Pinpoint the cell where the given text exists, returning its [X, Y] midpoint coordinate. 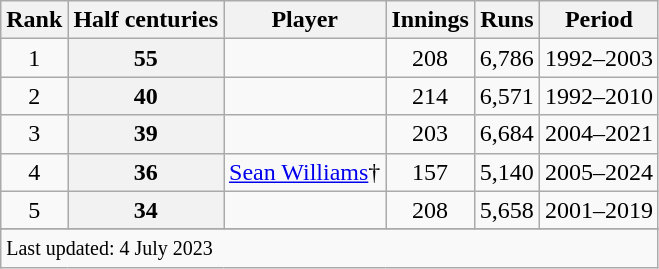
40 [146, 96]
5,140 [506, 172]
214 [430, 96]
Period [598, 20]
Rank [34, 20]
34 [146, 210]
Innings [430, 20]
Last updated: 4 July 2023 [330, 248]
Half centuries [146, 20]
1 [34, 58]
3 [34, 134]
55 [146, 58]
6,786 [506, 58]
2001–2019 [598, 210]
Sean Williams† [305, 172]
Player [305, 20]
6,684 [506, 134]
2004–2021 [598, 134]
1992–2010 [598, 96]
Runs [506, 20]
4 [34, 172]
2005–2024 [598, 172]
39 [146, 134]
2 [34, 96]
157 [430, 172]
5 [34, 210]
1992–2003 [598, 58]
36 [146, 172]
6,571 [506, 96]
5,658 [506, 210]
203 [430, 134]
